Pinpoint the cell where the given text exists, returning its (x, y) midpoint coordinate. 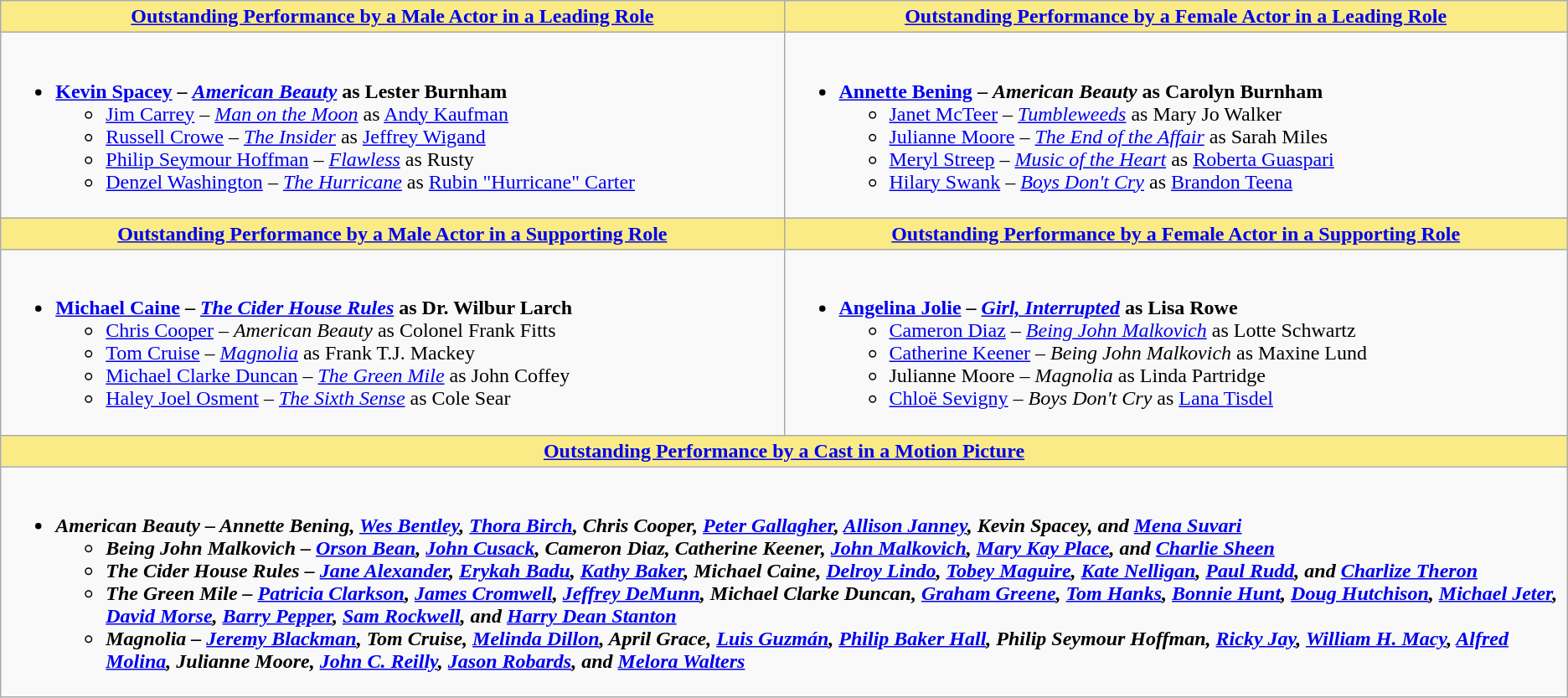
Outstanding Performance by a Male Actor in a Supporting Role (392, 234)
Outstanding Performance by a Female Actor in a Supporting Role (1176, 234)
Outstanding Performance by a Cast in a Motion Picture (784, 451)
Outstanding Performance by a Female Actor in a Leading Role (1176, 17)
Outstanding Performance by a Male Actor in a Leading Role (392, 17)
